Return (x, y) of the center of cell containing provided text 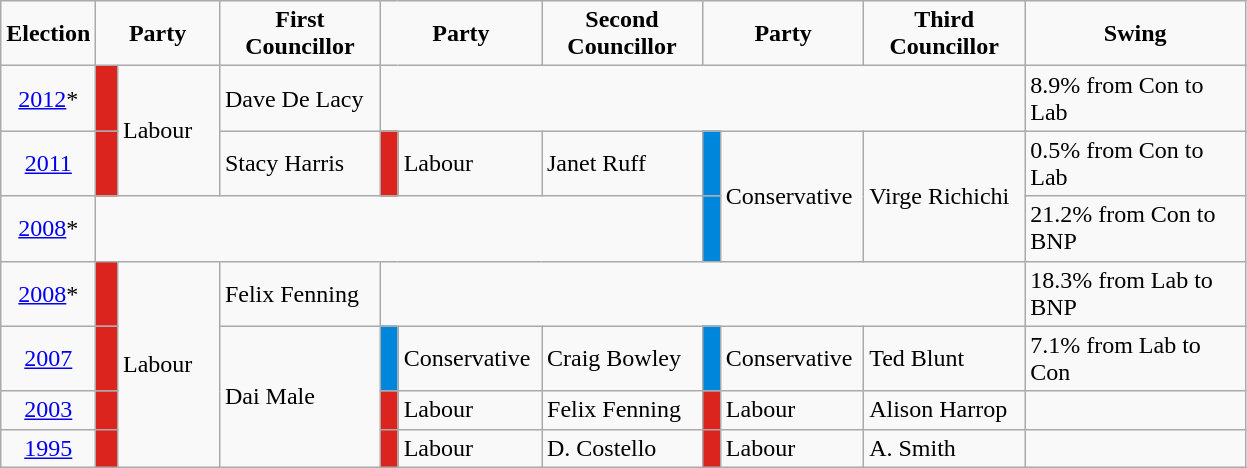
21.2% from Con to BNP (1136, 228)
2012* (48, 98)
Swing (1136, 34)
Janet Ruff (622, 164)
D. Costello (622, 448)
Election (48, 34)
Dave De Lacy (300, 98)
Third Councillor (944, 34)
2003 (48, 410)
Stacy Harris (300, 164)
Second Councillor (622, 34)
1995 (48, 448)
0.5% from Con to Lab (1136, 164)
Dai Male (300, 396)
7.1% from Lab to Con (1136, 358)
2007 (48, 358)
Alison Harrop (944, 410)
8.9% from Con to Lab (1136, 98)
2011 (48, 164)
A. Smith (944, 448)
Craig Bowley (622, 358)
Ted Blunt (944, 358)
First Councillor (300, 34)
18.3% from Lab to BNP (1136, 294)
Virge Richichi (944, 196)
